Provide the (X, Y) coordinate of the cell's center where the given text is located.  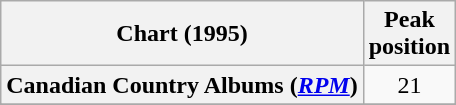
Peakposition (409, 34)
21 (409, 85)
Canadian Country Albums (RPM) (182, 85)
Chart (1995) (182, 34)
